Find where the given text appears and provide that cell's center as [X, Y] coordinate. 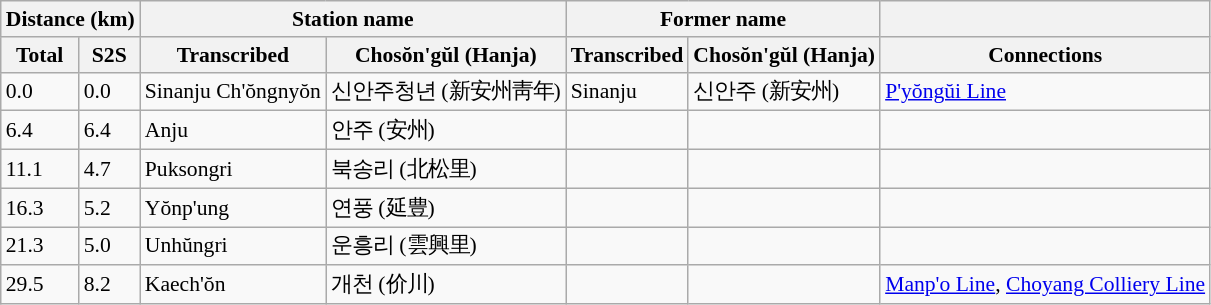
16.3 [40, 208]
4.7 [110, 170]
S2S [110, 55]
안주 (安州) [446, 130]
Total [40, 55]
Sinanju Ch'ŏngnyŏn [233, 92]
개천 (价川) [446, 286]
신안주 (新安州) [784, 92]
Yŏnp'ung [233, 208]
11.1 [40, 170]
연풍 (延豊) [446, 208]
Manp'o Line, Choyang Colliery Line [1045, 286]
Distance (km) [70, 19]
8.2 [110, 286]
북송리 (北松里) [446, 170]
Anju [233, 130]
5.0 [110, 246]
신안주청년 (新安州靑年) [446, 92]
Connections [1045, 55]
운흥리 (雲興里) [446, 246]
Station name [353, 19]
Unhŭngri [233, 246]
29.5 [40, 286]
Sinanju [627, 92]
21.3 [40, 246]
Kaech'ŏn [233, 286]
Former name [723, 19]
P'yŏngŭi Line [1045, 92]
Puksongri [233, 170]
5.2 [110, 208]
